Determine the (X, Y) coordinate at the center of the cell enclosing the given text.  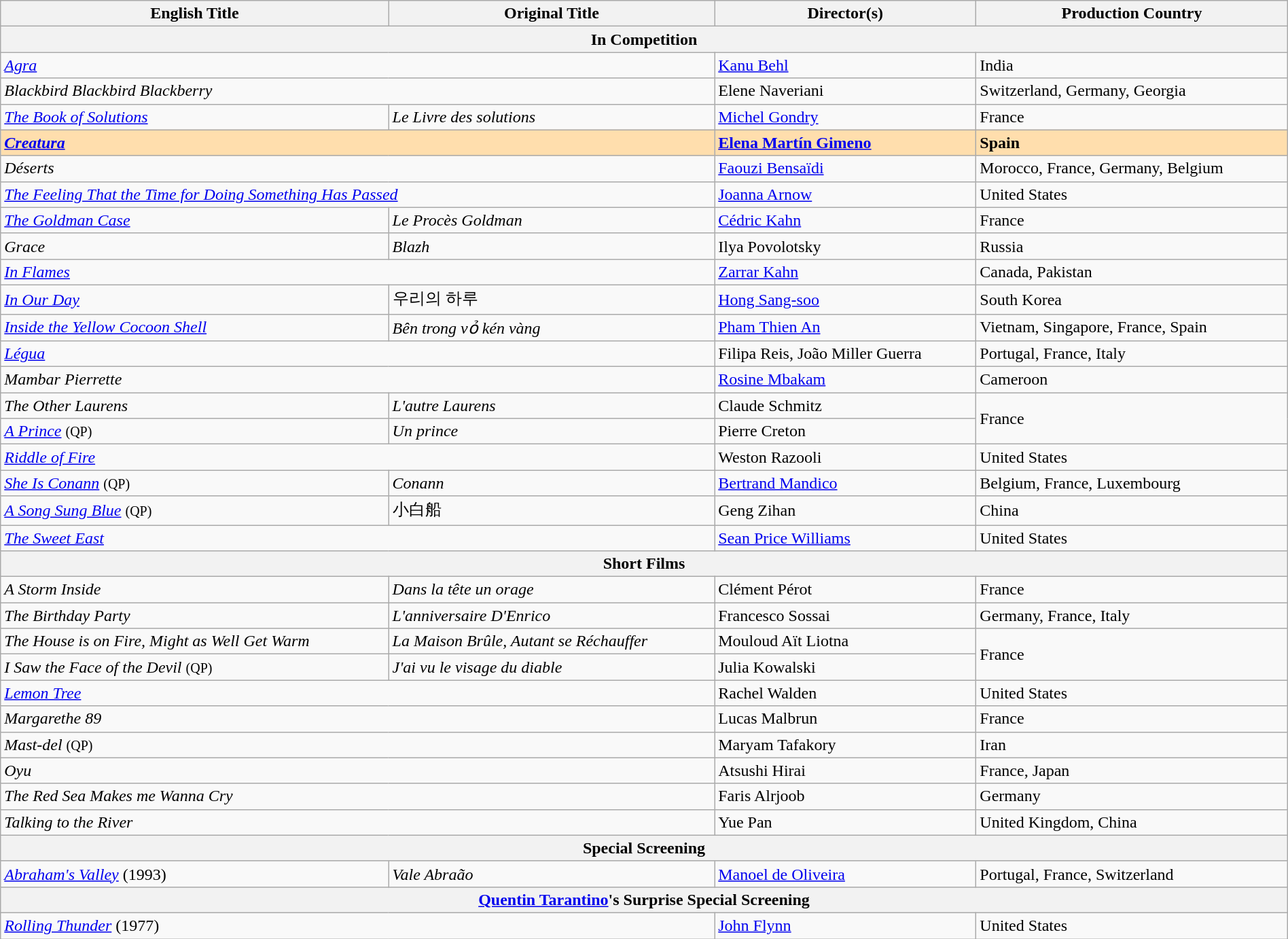
Dans la tête un orage (552, 590)
Agra (357, 65)
L'autre Laurens (552, 406)
Pierre Creton (845, 431)
우리의 하루 (552, 299)
In Competition (644, 39)
Atsushi Hirai (845, 770)
The Book of Solutions (194, 117)
Déserts (357, 169)
Riddle of Fire (357, 457)
Rolling Thunder (1977) (357, 925)
Pham Thien An (845, 327)
Bertrand Mandico (845, 483)
In Our Day (194, 299)
Grace (194, 246)
Ilya Povolotsky (845, 246)
Mambar Pierrette (357, 380)
Julia Kowalski (845, 667)
Vietnam, Singapore, France, Spain (1132, 327)
Blackbird Blackbird Blackberry (357, 91)
Portugal, France, Italy (1132, 354)
Quentin Tarantino's Surprise Special Screening (644, 900)
The House is on Fire, Might as Well Get Warm (194, 641)
Michel Gondry (845, 117)
La Maison Brûle, Autant se Réchauffer (552, 641)
Zarrar Kahn (845, 272)
小白船 (552, 511)
J'ai vu le visage du diable (552, 667)
The Sweet East (357, 537)
Blazh (552, 246)
English Title (194, 14)
Filipa Reis, João Miller Guerra (845, 354)
Canada, Pakistan (1132, 272)
Conann (552, 483)
Germany, France, Italy (1132, 616)
India (1132, 65)
Inside the Yellow Cocoon Shell (194, 327)
A Prince (QP) (194, 431)
Talking to the River (357, 822)
In Flames (357, 272)
Faouzi Bensaïdi (845, 169)
Lucas Malbrun (845, 719)
Mast-del (QP) (357, 745)
Faris Alrjoob (845, 796)
A Storm Inside (194, 590)
L'anniversaire D'Enrico (552, 616)
Iran (1132, 745)
Maryam Tafakory (845, 745)
Claude Schmitz (845, 406)
Geng Zihan (845, 511)
Margarethe 89 (357, 719)
United Kingdom, China (1132, 822)
Cameroon (1132, 380)
Oyu (357, 770)
Kanu Behl (845, 65)
Elene Naveriani (845, 91)
Manoel de Oliveira (845, 874)
Le Procès Goldman (552, 220)
A Song Sung Blue (QP) (194, 511)
Special Screening (644, 848)
Short Films (644, 564)
The Other Laurens (194, 406)
Original Title (552, 14)
The Goldman Case (194, 220)
Morocco, France, Germany, Belgium (1132, 169)
Director(s) (845, 14)
Légua (357, 354)
Bên trong vỏ kén vàng (552, 327)
Abraham's Valley (1993) (194, 874)
Switzerland, Germany, Georgia (1132, 91)
Joanna Arnow (845, 194)
Portugal, France, Switzerland (1132, 874)
Rosine Mbakam (845, 380)
Weston Razooli (845, 457)
Le Livre des solutions (552, 117)
The Red Sea Makes me Wanna Cry (357, 796)
Cédric Kahn (845, 220)
Yue Pan (845, 822)
Creatura (357, 143)
Production Country (1132, 14)
Russia (1132, 246)
John Flynn (845, 925)
I Saw the Face of the Devil (QP) (194, 667)
She Is Conann (QP) (194, 483)
Germany (1132, 796)
South Korea (1132, 299)
The Feeling That the Time for Doing Something Has Passed (357, 194)
France, Japan (1132, 770)
China (1132, 511)
Francesco Sossai (845, 616)
Spain (1132, 143)
Rachel Walden (845, 693)
Sean Price Williams (845, 537)
The Birthday Party (194, 616)
Elena Martín Gimeno (845, 143)
Mouloud Aït Liotna (845, 641)
Clément Pérot (845, 590)
Hong Sang-soo (845, 299)
Belgium, France, Luxembourg (1132, 483)
Lemon Tree (357, 693)
Un prince (552, 431)
Vale Abraão (552, 874)
